Locate the cell with the specified text and output its (X, Y) center coordinate. 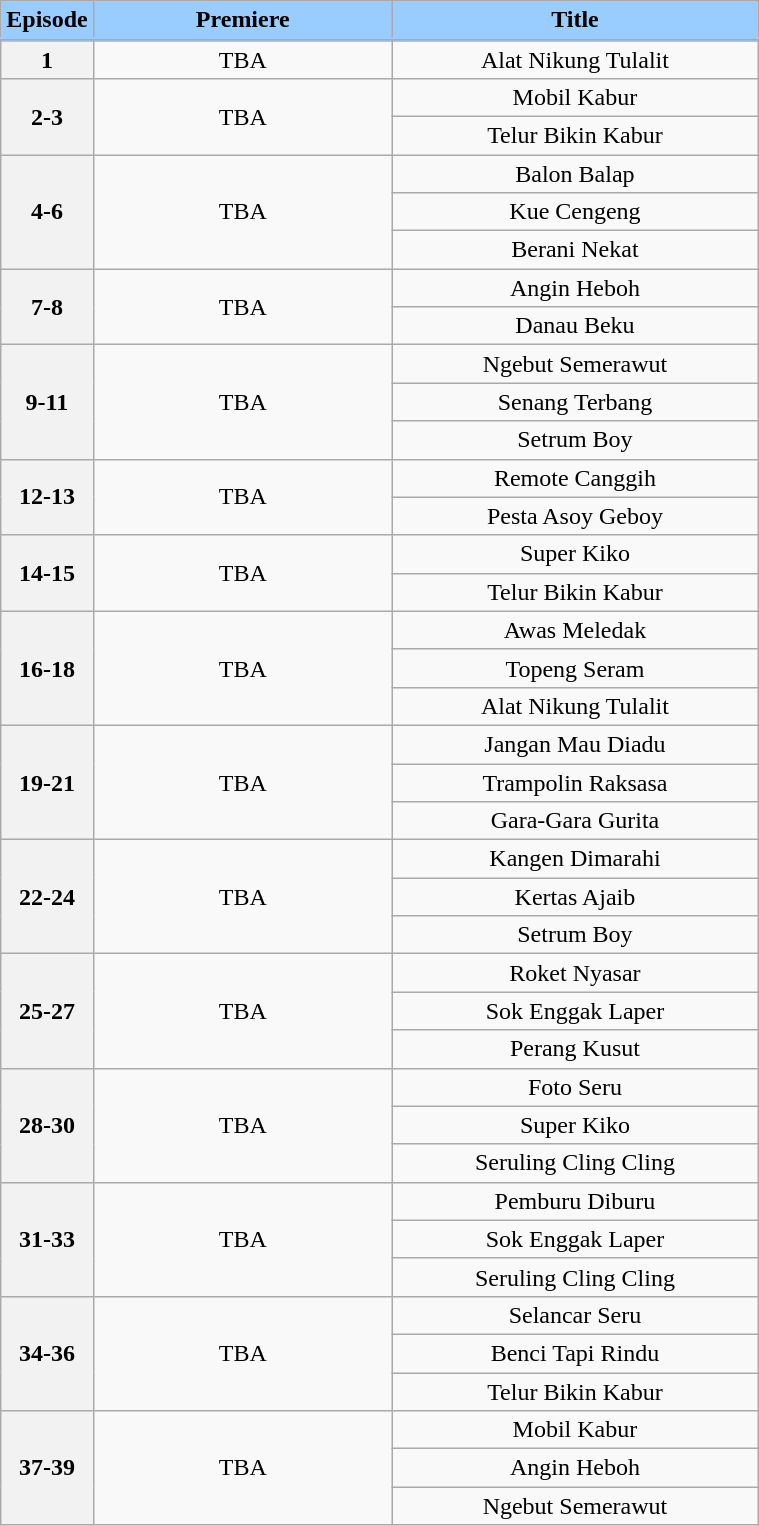
Selancar Seru (574, 1315)
12-13 (47, 497)
9-11 (47, 402)
Roket Nyasar (574, 973)
37-39 (47, 1468)
Pesta Asoy Geboy (574, 516)
Foto Seru (574, 1087)
Benci Tapi Rindu (574, 1353)
Awas Meledak (574, 630)
Title (574, 21)
Gara-Gara Gurita (574, 821)
Topeng Seram (574, 668)
16-18 (47, 668)
Danau Beku (574, 326)
Trampolin Raksasa (574, 783)
Perang Kusut (574, 1049)
2-3 (47, 116)
Kertas Ajaib (574, 897)
19-21 (47, 782)
Pemburu Diburu (574, 1201)
Berani Nekat (574, 250)
28-30 (47, 1125)
Kue Cengeng (574, 212)
Kangen Dimarahi (574, 859)
34-36 (47, 1353)
Balon Balap (574, 173)
7-8 (47, 307)
14-15 (47, 573)
22-24 (47, 897)
31-33 (47, 1239)
Episode (47, 21)
1 (47, 59)
Premiere (242, 21)
Senang Terbang (574, 402)
Jangan Mau Diadu (574, 744)
Remote Canggih (574, 478)
25-27 (47, 1011)
4-6 (47, 211)
